Search for the cell housing the specified text and yield its [x, y] center coordinate. 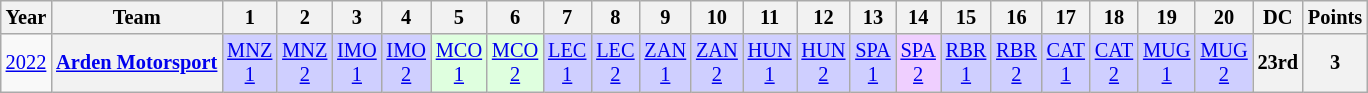
IMO1 [356, 63]
20 [1224, 17]
12 [823, 17]
9 [665, 17]
2022 [26, 63]
SPA1 [872, 63]
RBR1 [966, 63]
Arden Motorsport [136, 63]
CAT1 [1066, 63]
11 [770, 17]
MNZ1 [250, 63]
MUG1 [1166, 63]
LEC1 [567, 63]
7 [567, 17]
HUN1 [770, 63]
RBR2 [1016, 63]
18 [1114, 17]
MUG2 [1224, 63]
4 [406, 17]
IMO2 [406, 63]
HUN2 [823, 63]
17 [1066, 17]
5 [459, 17]
23rd [1278, 63]
MNZ2 [304, 63]
ZAN1 [665, 63]
13 [872, 17]
14 [918, 17]
8 [615, 17]
ZAN2 [717, 63]
16 [1016, 17]
15 [966, 17]
MCO2 [515, 63]
CAT2 [1114, 63]
SPA2 [918, 63]
Year [26, 17]
Team [136, 17]
2 [304, 17]
19 [1166, 17]
6 [515, 17]
10 [717, 17]
Points [1335, 17]
MCO1 [459, 63]
1 [250, 17]
DC [1278, 17]
LEC2 [615, 63]
